Return the (X, Y) coordinate for the center point of the cell that contains the specified text.  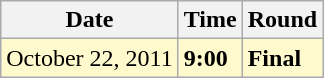
October 22, 2011 (90, 58)
Date (90, 20)
Final (282, 58)
Time (210, 20)
Round (282, 20)
9:00 (210, 58)
